From the cell containing the given text, extract its center point as (x, y) coordinate. 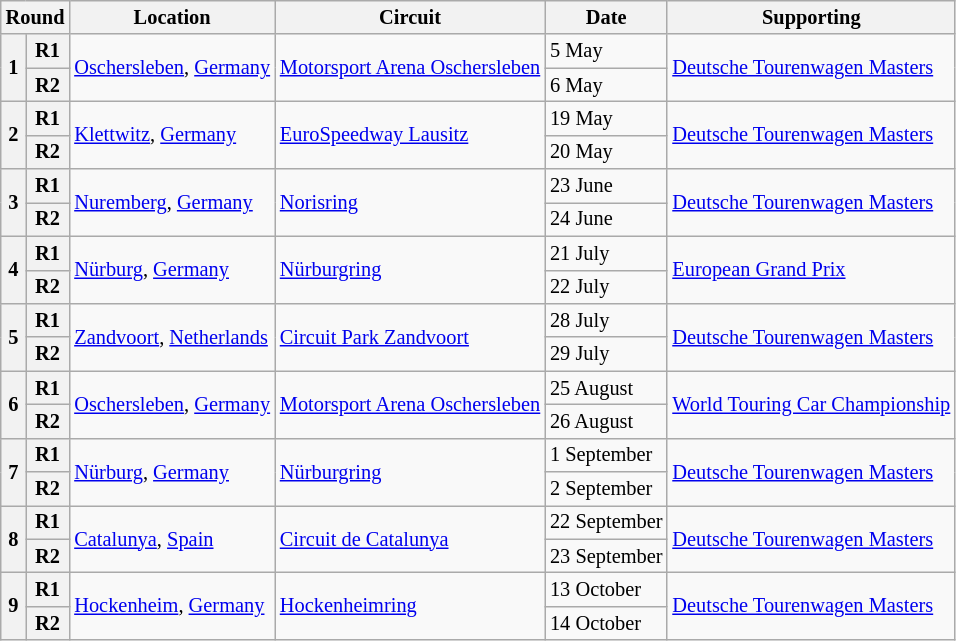
Date (606, 17)
Circuit (410, 17)
Catalunya, Spain (172, 538)
3 (14, 202)
6 (14, 404)
4 (14, 270)
22 September (606, 522)
5 (14, 336)
EuroSpeedway Lausitz (410, 134)
29 July (606, 354)
European Grand Prix (811, 270)
25 August (606, 388)
Supporting (811, 17)
Hockenheimring (410, 606)
22 July (606, 287)
23 June (606, 186)
9 (14, 606)
Hockenheim, Germany (172, 606)
2 September (606, 489)
Circuit de Catalunya (410, 538)
8 (14, 538)
14 October (606, 623)
1 September (606, 455)
28 July (606, 320)
World Touring Car Championship (811, 404)
7 (14, 472)
Norisring (410, 202)
1 (14, 68)
13 October (606, 589)
Nuremberg, Germany (172, 202)
Circuit Park Zandvoort (410, 336)
21 July (606, 253)
24 June (606, 219)
6 May (606, 85)
Klettwitz, Germany (172, 134)
Location (172, 17)
Zandvoort, Netherlands (172, 336)
26 August (606, 421)
5 May (606, 51)
2 (14, 134)
19 May (606, 118)
23 September (606, 556)
Round (36, 17)
20 May (606, 152)
